Scan for the cell matching the given text and deliver its (X, Y) coordinate at center. 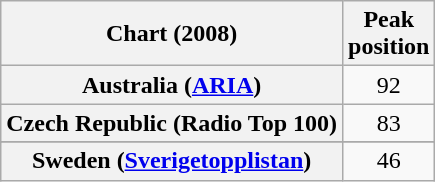
Sweden (Sverigetopplistan) (172, 161)
Chart (2008) (172, 34)
83 (389, 123)
Australia (ARIA) (172, 85)
Peakposition (389, 34)
Czech Republic (Radio Top 100) (172, 123)
46 (389, 161)
92 (389, 85)
